Locate the cell with the specified text and output its (x, y) center coordinate. 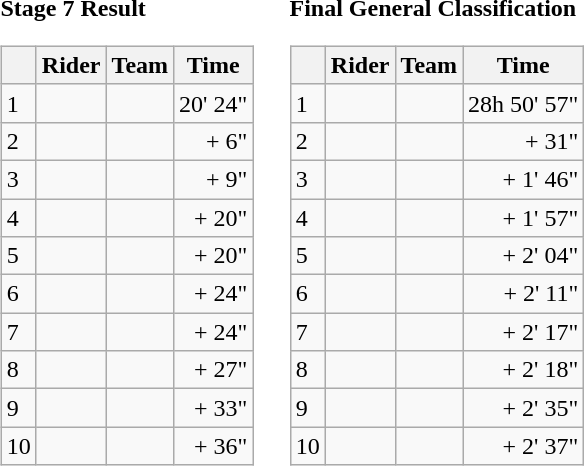
+ 1' 46" (524, 179)
+ 2' 11" (524, 294)
+ 2' 37" (524, 446)
+ 2' 18" (524, 370)
+ 27" (214, 370)
+ 2' 04" (524, 256)
+ 31" (524, 141)
+ 1' 57" (524, 217)
28h 50' 57" (524, 103)
20' 24" (214, 103)
+ 2' 17" (524, 332)
+ 6" (214, 141)
+ 2' 35" (524, 408)
+ 33" (214, 408)
+ 9" (214, 179)
+ 36" (214, 446)
